Scan for the cell matching the given text and deliver its (X, Y) coordinate at center. 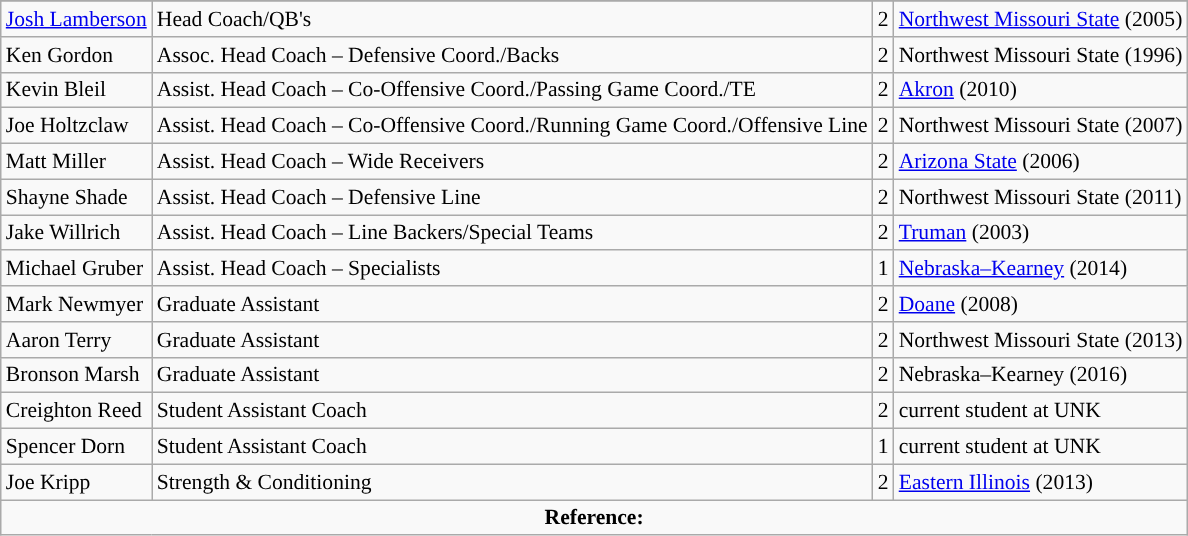
Reference: (594, 518)
Ken Gordon (76, 55)
Creighton Reed (76, 411)
Head Coach/QB's (512, 19)
Kevin Bleil (76, 90)
Doane (2008) (1041, 304)
Assoc. Head Coach – Defensive Coord./Backs (512, 55)
Michael Gruber (76, 269)
Matt Miller (76, 162)
Mark Newmyer (76, 304)
Northwest Missouri State (2007) (1041, 126)
Strength & Conditioning (512, 482)
Northwest Missouri State (2005) (1041, 19)
Aaron Terry (76, 340)
Assist. Head Coach – Specialists (512, 269)
Northwest Missouri State (1996) (1041, 55)
Northwest Missouri State (2011) (1041, 197)
Nebraska–Kearney (2014) (1041, 269)
Assist. Head Coach – Line Backers/Special Teams (512, 233)
Assist. Head Coach – Wide Receivers (512, 162)
Assist. Head Coach – Co-Offensive Coord./Running Game Coord./Offensive Line (512, 126)
Jake Willrich (76, 233)
Joe Kripp (76, 482)
Truman (2003) (1041, 233)
Eastern Illinois (2013) (1041, 482)
Shayne Shade (76, 197)
Spencer Dorn (76, 447)
Nebraska–Kearney (2016) (1041, 375)
Bronson Marsh (76, 375)
Assist. Head Coach – Co-Offensive Coord./Passing Game Coord./TE (512, 90)
Assist. Head Coach – Defensive Line (512, 197)
Josh Lamberson (76, 19)
Arizona State (2006) (1041, 162)
Northwest Missouri State (2013) (1041, 340)
Akron (2010) (1041, 90)
Joe Holtzclaw (76, 126)
